Search for the cell housing the specified text and yield its (X, Y) center coordinate. 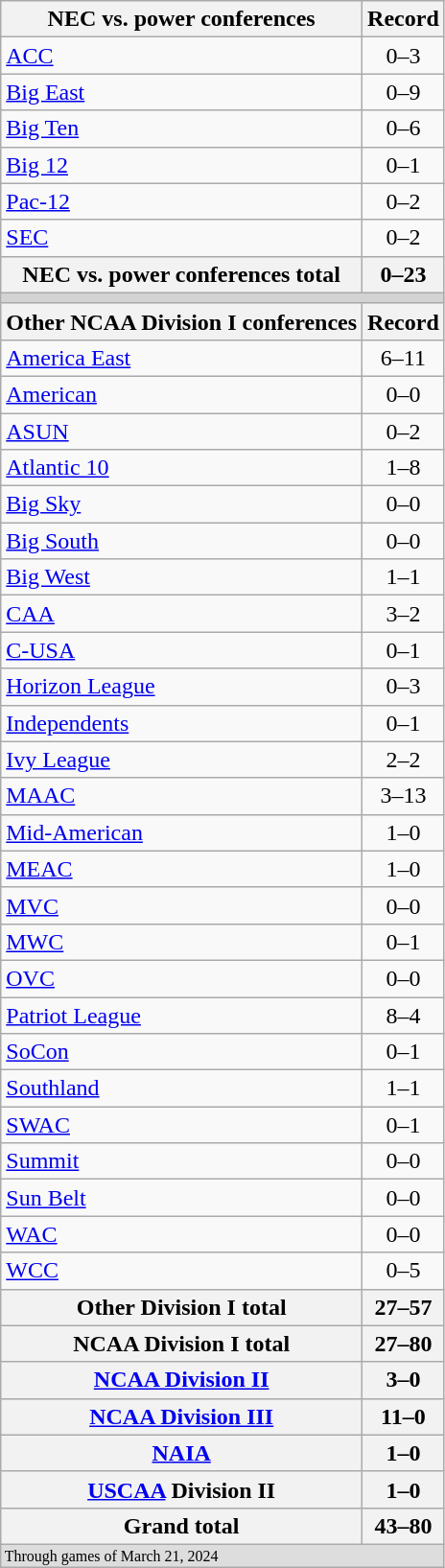
Ivy League (182, 760)
NCAA Division II (182, 1380)
Summit (182, 1161)
CAA (182, 614)
NAIA (182, 1453)
SEC (182, 238)
American (182, 394)
OVC (182, 978)
27–80 (404, 1344)
3–0 (404, 1380)
Patriot League (182, 1016)
Big Ten (182, 129)
NCAA Division I total (182, 1344)
MWC (182, 942)
SoCon (182, 1052)
Pac-12 (182, 201)
ACC (182, 56)
WAC (182, 1234)
Grand total (182, 1526)
Big East (182, 92)
Other Division I total (182, 1307)
8–4 (404, 1016)
Other NCAA Division I conferences (182, 321)
WCC (182, 1271)
MAAC (182, 796)
2–2 (404, 760)
Through games of March 21, 2024 (222, 1556)
Horizon League (182, 687)
Atlantic 10 (182, 468)
6–11 (404, 358)
Independents (182, 723)
Mid-American (182, 832)
ASUN (182, 431)
1–8 (404, 468)
MVC (182, 905)
11–0 (404, 1416)
Big 12 (182, 165)
3–13 (404, 796)
0–9 (404, 92)
3–2 (404, 614)
USCAA Division II (182, 1489)
0–5 (404, 1271)
NCAA Division III (182, 1416)
27–57 (404, 1307)
MEAC (182, 869)
Big Sky (182, 504)
SWAC (182, 1125)
Sun Belt (182, 1198)
NEC vs. power conferences (182, 19)
Southland (182, 1088)
America East (182, 358)
Big West (182, 577)
Big South (182, 541)
C-USA (182, 650)
0–23 (404, 274)
NEC vs. power conferences total (182, 274)
0–6 (404, 129)
43–80 (404, 1526)
